Pinpoint the cell where the given text exists, returning its (x, y) midpoint coordinate. 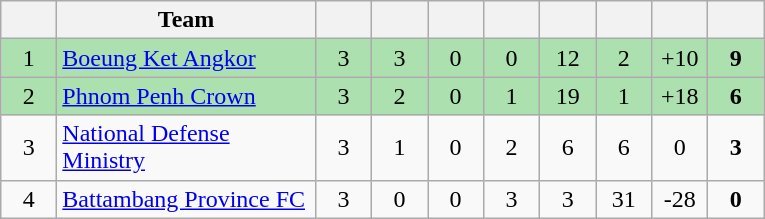
+10 (680, 58)
Phnom Penh Crown (186, 96)
+18 (680, 96)
19 (568, 96)
National Defense Ministry (186, 148)
9 (736, 58)
31 (624, 199)
Battambang Province FC (186, 199)
Team (186, 20)
12 (568, 58)
Boeung Ket Angkor (186, 58)
-28 (680, 199)
4 (29, 199)
